Capture the cell that displays the provided text and extract its [X, Y] central coordinate. 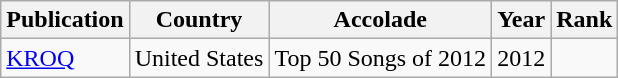
Accolade [380, 20]
Publication [65, 20]
Country [199, 20]
Rank [584, 20]
KROQ [65, 58]
Top 50 Songs of 2012 [380, 58]
2012 [522, 58]
Year [522, 20]
United States [199, 58]
